Provide the [X, Y] coordinate of the cell's center where the given text is located.  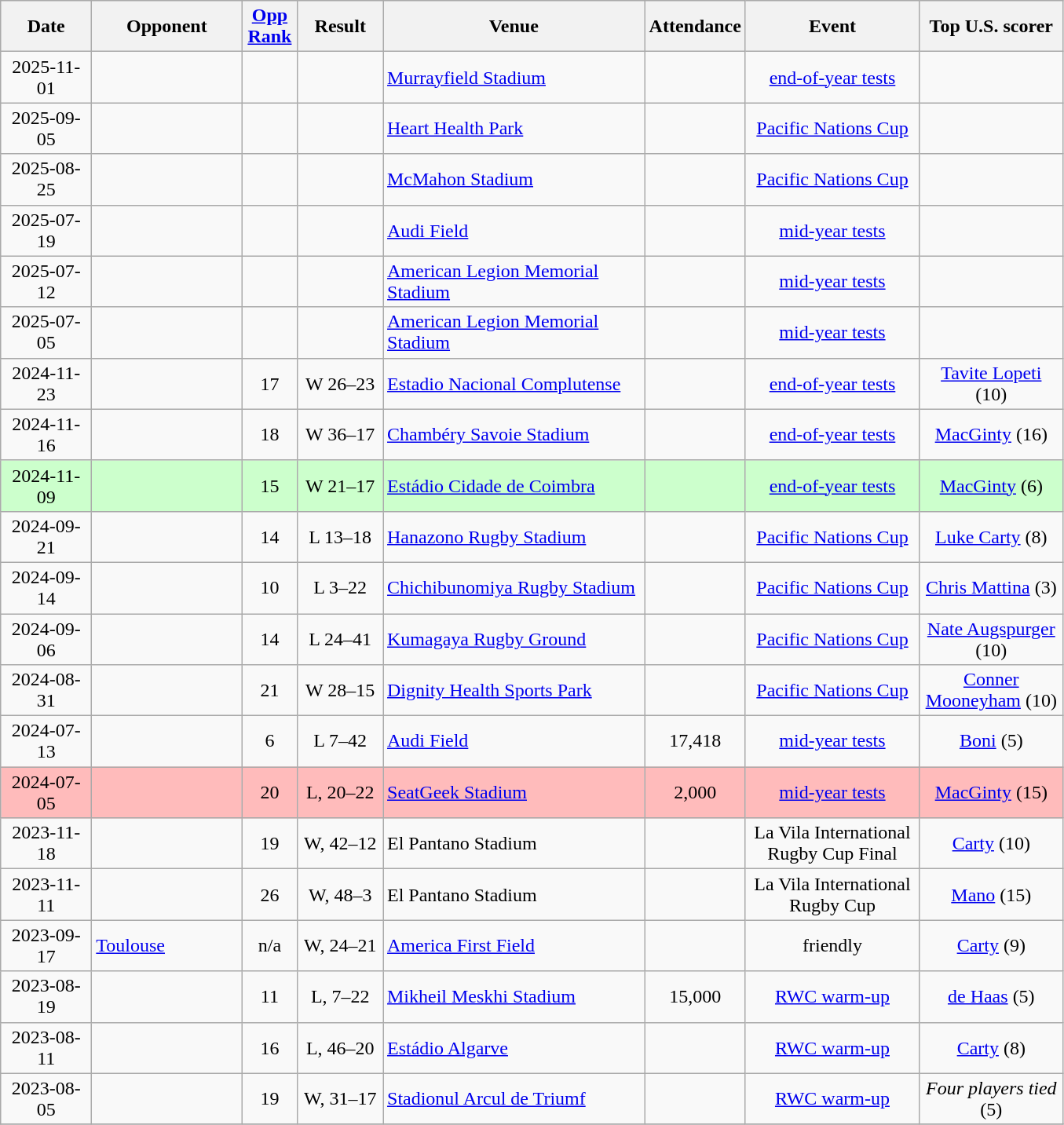
2025-09-05 [46, 129]
Chris Mattina (3) [992, 587]
2024-09-14 [46, 587]
2024-08-31 [46, 691]
21 [270, 691]
2024-11-09 [46, 485]
Opponent [166, 27]
Tavite Lopeti (10) [992, 383]
2023-11-11 [46, 895]
friendly [832, 945]
Stadionul Arcul de Triumf [514, 1099]
W 36–17 [341, 435]
Murrayfield Stadium [514, 77]
15,000 [695, 997]
Dignity Health Sports Park [514, 691]
17,418 [695, 741]
2024-09-06 [46, 639]
L 24–41 [341, 639]
Venue [514, 27]
Carty (8) [992, 1047]
Kumagaya Rugby Ground [514, 639]
2025-07-05 [46, 333]
Boni (5) [992, 741]
n/a [270, 945]
Date [46, 27]
Four players tied (5) [992, 1099]
L 13–18 [341, 537]
La Vila International Rugby Cup Final [832, 843]
MacGinty (6) [992, 485]
2025-07-12 [46, 281]
SeatGeek Stadium [514, 793]
McMahon Stadium [514, 179]
2025-07-19 [46, 231]
Nate Augspurger (10) [992, 639]
Result [341, 27]
2023-08-05 [46, 1099]
2024-07-13 [46, 741]
2025-11-01 [46, 77]
Opp Rank [270, 27]
Estádio Cidade de Coimbra [514, 485]
26 [270, 895]
MacGinty (15) [992, 793]
L 7–42 [341, 741]
Carty (9) [992, 945]
America First Field [514, 945]
Top U.S. scorer [992, 27]
2023-11-18 [46, 843]
15 [270, 485]
Estádio Algarve [514, 1047]
10 [270, 587]
20 [270, 793]
W 21–17 [341, 485]
2024-09-21 [46, 537]
Chichibunomiya Rugby Stadium [514, 587]
Estadio Nacional Complutense [514, 383]
W 28–15 [341, 691]
6 [270, 741]
2023-08-11 [46, 1047]
Conner Mooneyham (10) [992, 691]
Event [832, 27]
MacGinty (16) [992, 435]
Mikheil Meskhi Stadium [514, 997]
Hanazono Rugby Stadium [514, 537]
11 [270, 997]
2024-11-16 [46, 435]
Heart Health Park [514, 129]
Chambéry Savoie Stadium [514, 435]
2025-08-25 [46, 179]
W, 42–12 [341, 843]
Attendance [695, 27]
W, 31–17 [341, 1099]
2,000 [695, 793]
2023-09-17 [46, 945]
2024-11-23 [46, 383]
L, 7–22 [341, 997]
2024-07-05 [46, 793]
2023-08-19 [46, 997]
L, 46–20 [341, 1047]
La Vila International Rugby Cup [832, 895]
L, 20–22 [341, 793]
Toulouse [166, 945]
16 [270, 1047]
W 26–23 [341, 383]
de Haas (5) [992, 997]
Mano (15) [992, 895]
W, 24–21 [341, 945]
L 3–22 [341, 587]
Carty (10) [992, 843]
W, 48–3 [341, 895]
Luke Carty (8) [992, 537]
18 [270, 435]
17 [270, 383]
